Determine the (x, y) coordinate at the center of the cell enclosing the given text.  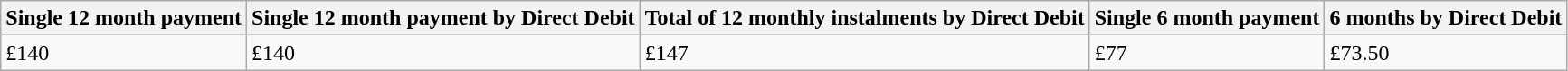
£77 (1207, 53)
6 months by Direct Debit (1446, 18)
Single 12 month payment by Direct Debit (443, 18)
£73.50 (1446, 53)
£147 (865, 53)
Total of 12 monthly instalments by Direct Debit (865, 18)
Single 12 month payment (124, 18)
Single 6 month payment (1207, 18)
